Extract the [x, y] coordinate from the center of the cell holding the provided text.  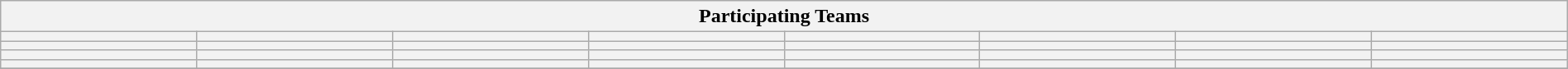
Participating Teams [784, 16]
